For the text-containing cell, return its midpoint in (X, Y) coordinate format. 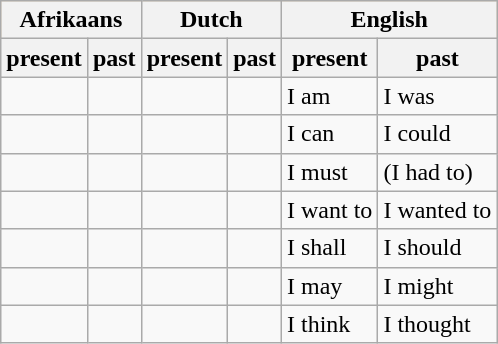
I think (329, 324)
I must (329, 172)
I shall (329, 248)
I wanted to (438, 210)
Afrikaans (71, 20)
I want to (329, 210)
(I had to) (438, 172)
I could (438, 134)
I thought (438, 324)
I was (438, 96)
Dutch (211, 20)
English (388, 20)
I may (329, 286)
I should (438, 248)
I might (438, 286)
I am (329, 96)
I can (329, 134)
